Output the [X, Y] coordinate of the center of the cell containing the given text.  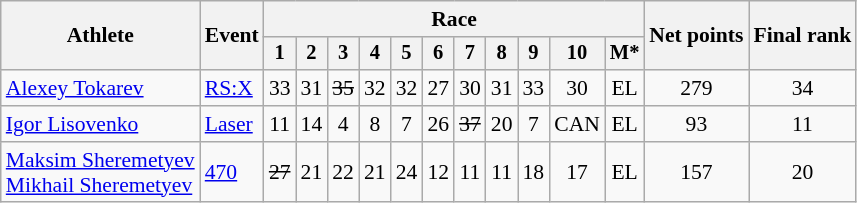
M* [624, 54]
10 [577, 54]
470 [232, 172]
Final rank [803, 36]
1 [280, 54]
Event [232, 36]
CAN [577, 124]
Igor Lisovenko [100, 124]
12 [438, 172]
3 [343, 54]
17 [577, 172]
Alexey Tokarev [100, 88]
37 [470, 124]
14 [312, 124]
26 [438, 124]
93 [696, 124]
RS:X [232, 88]
18 [534, 172]
Athlete [100, 36]
Maksim Sheremetyev Mikhail Sheremetyev [100, 172]
24 [407, 172]
35 [343, 88]
5 [407, 54]
Race [454, 19]
279 [696, 88]
Laser [232, 124]
6 [438, 54]
157 [696, 172]
2 [312, 54]
22 [343, 172]
34 [803, 88]
9 [534, 54]
Net points [696, 36]
